Output the [x, y] coordinate of the center of the cell containing the given text.  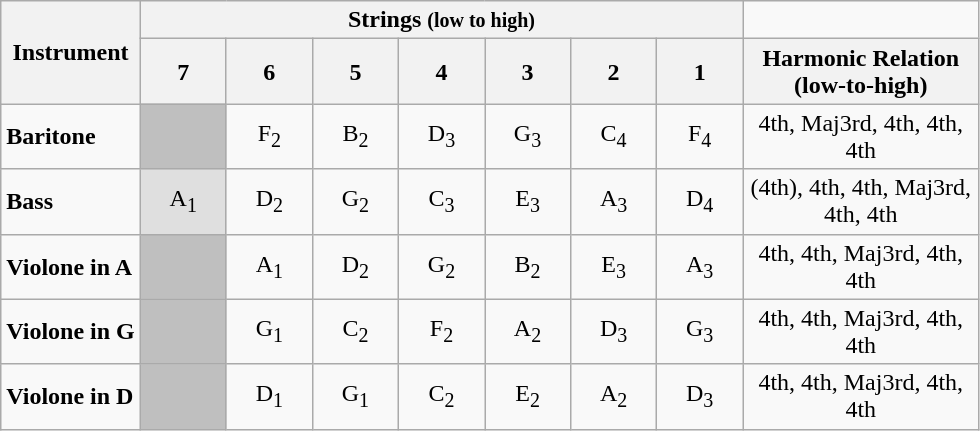
D1 [269, 396]
Baritone [71, 136]
6 [269, 72]
1 [700, 72]
Violone in D [71, 396]
7 [183, 72]
3 [528, 72]
5 [355, 72]
E2 [528, 396]
Harmonic Relation (low-to-high) [861, 72]
Violone in G [71, 332]
4th, Maj3rd, 4th, 4th, 4th [861, 136]
2 [614, 72]
C3 [441, 202]
F4 [700, 136]
4 [441, 72]
D4 [700, 202]
Bass [71, 202]
Violone in A [71, 266]
Instrument [71, 52]
C4 [614, 136]
(4th), 4th, 4th, Maj3rd, 4th, 4th [861, 202]
Strings (low to high) [441, 20]
